Output the (x, y) coordinate of the center of the cell containing the given text.  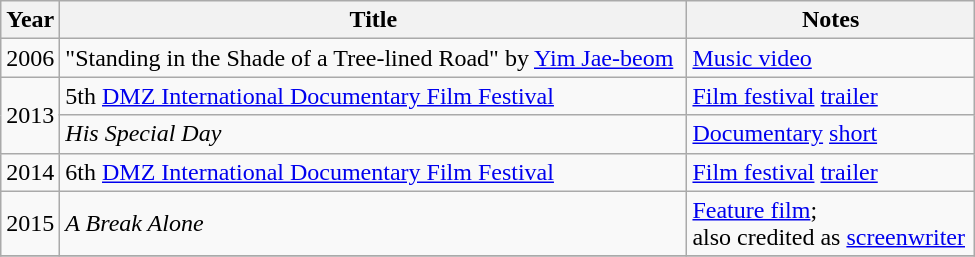
A Break Alone (374, 224)
2015 (30, 224)
Feature film; also credited as screenwriter (830, 224)
Notes (830, 20)
2006 (30, 58)
Year (30, 20)
2013 (30, 115)
His Special Day (374, 134)
Title (374, 20)
2014 (30, 172)
5th DMZ International Documentary Film Festival (374, 96)
Music video (830, 58)
Documentary short (830, 134)
"Standing in the Shade of a Tree-lined Road" by Yim Jae-beom (374, 58)
6th DMZ International Documentary Film Festival (374, 172)
